Output the (X, Y) coordinate of the center of the cell containing the given text.  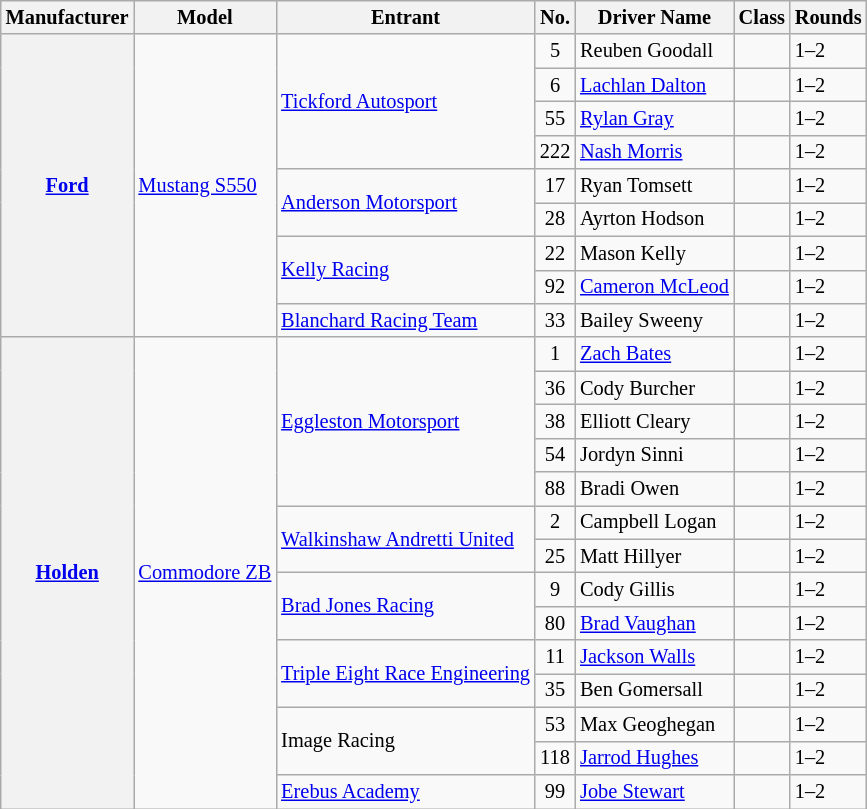
Rounds (828, 17)
Jackson Walls (654, 657)
Kelly Racing (406, 270)
Matt Hillyer (654, 556)
Entrant (406, 17)
Campbell Logan (654, 522)
Ford (68, 186)
Brad Jones Racing (406, 606)
Mustang S550 (206, 186)
Anderson Motorsport (406, 202)
Bailey Sweeny (654, 320)
Class (762, 17)
118 (555, 758)
28 (555, 219)
Mason Kelly (654, 253)
Jarrod Hughes (654, 758)
Eggleston Motorsport (406, 421)
Driver Name (654, 17)
11 (555, 657)
88 (555, 489)
Max Geoghegan (654, 724)
Brad Vaughan (654, 623)
Zach Bates (654, 354)
No. (555, 17)
Manufacturer (68, 17)
17 (555, 186)
92 (555, 287)
9 (555, 589)
Rylan Gray (654, 118)
Commodore ZB (206, 572)
99 (555, 791)
Blanchard Racing Team (406, 320)
Triple Eight Race Engineering (406, 674)
Holden (68, 572)
54 (555, 455)
Image Racing (406, 740)
6 (555, 85)
Jobe Stewart (654, 791)
Lachlan Dalton (654, 85)
Cody Burcher (654, 388)
1 (555, 354)
Ayrton Hodson (654, 219)
Cameron McLeod (654, 287)
Tickford Autosport (406, 102)
Cody Gillis (654, 589)
Jordyn Sinni (654, 455)
38 (555, 421)
Model (206, 17)
Reuben Goodall (654, 51)
5 (555, 51)
Nash Morris (654, 152)
Elliott Cleary (654, 421)
53 (555, 724)
22 (555, 253)
Ben Gomersall (654, 690)
Walkinshaw Andretti United (406, 538)
Ryan Tomsett (654, 186)
36 (555, 388)
55 (555, 118)
222 (555, 152)
2 (555, 522)
80 (555, 623)
25 (555, 556)
35 (555, 690)
Erebus Academy (406, 791)
33 (555, 320)
Bradi Owen (654, 489)
